Return the (X, Y) coordinate for the center point of the cell that contains the specified text.  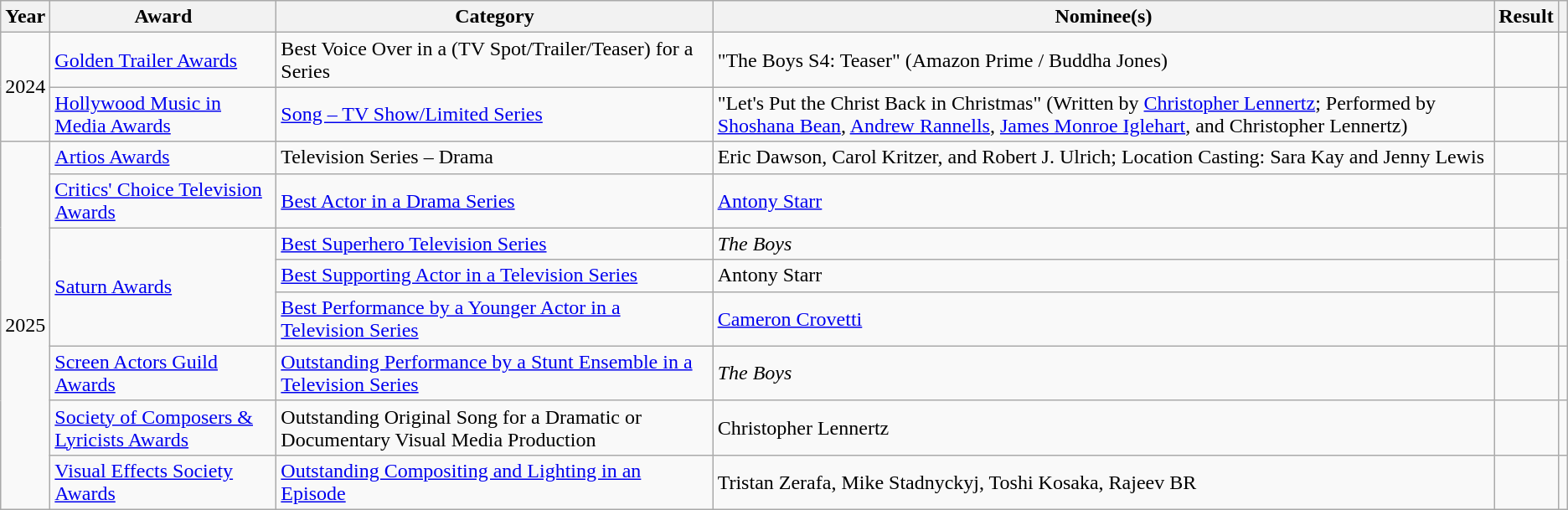
Song – TV Show/Limited Series (494, 114)
2025 (25, 326)
Christopher Lennertz (1104, 427)
Television Series – Drama (494, 157)
Result (1526, 17)
Best Supporting Actor in a Television Series (494, 276)
Saturn Awards (163, 286)
"The Boys S4: Teaser" (Amazon Prime / Buddha Jones) (1104, 60)
Category (494, 17)
Critics' Choice Television Awards (163, 201)
Nominee(s) (1104, 17)
Outstanding Compositing and Lighting in an Episode (494, 482)
Best Performance by a Younger Actor in a Television Series (494, 318)
Hollywood Music in Media Awards (163, 114)
Golden Trailer Awards (163, 60)
Outstanding Original Song for a Dramatic or Documentary Visual Media Production (494, 427)
Best Voice Over in a (TV Spot/Trailer/Teaser) for a Series (494, 60)
Year (25, 17)
Eric Dawson, Carol Kritzer, and Robert J. Ulrich; Location Casting: Sara Kay and Jenny Lewis (1104, 157)
Tristan Zerafa, Mike Stadnyckyj, Toshi Kosaka, Rajeev BR (1104, 482)
Best Actor in a Drama Series (494, 201)
Visual Effects Society Awards (163, 482)
Best Superhero Television Series (494, 244)
Cameron Crovetti (1104, 318)
Screen Actors Guild Awards (163, 373)
Society of Composers & Lyricists Awards (163, 427)
Artios Awards (163, 157)
2024 (25, 87)
Outstanding Performance by a Stunt Ensemble in a Television Series (494, 373)
Award (163, 17)
